For the text-containing cell, return its midpoint in (x, y) coordinate format. 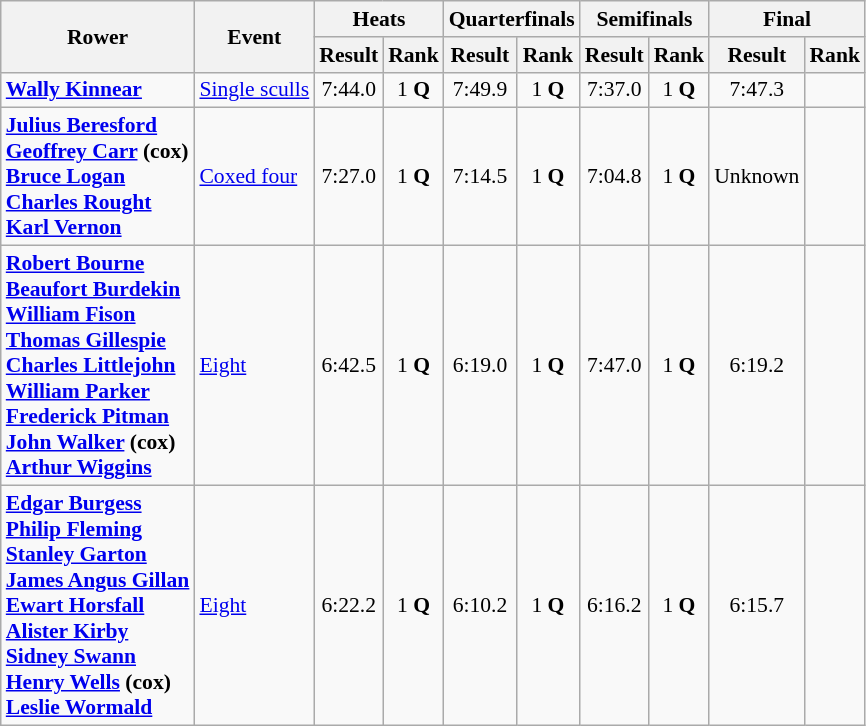
6:22.2 (348, 605)
Edgar Burgess Philip Fleming Stanley Garton James Angus Gillan Ewart Horsfall Alister Kirby Sidney Swann Henry Wells (cox) Leslie Wormald (98, 605)
7:27.0 (348, 177)
6:15.7 (756, 605)
Event (254, 36)
7:37.0 (614, 90)
7:47.0 (614, 366)
Quarterfinals (512, 19)
Heats (378, 19)
7:04.8 (614, 177)
Robert Bourne Beaufort Burdekin William Fison Thomas Gillespie Charles Littlejohn William Parker Frederick Pitman John Walker (cox) Arthur Wiggins (98, 366)
7:14.5 (480, 177)
6:19.2 (756, 366)
Wally Kinnear (98, 90)
Rower (98, 36)
6:42.5 (348, 366)
6:19.0 (480, 366)
7:49.9 (480, 90)
Final (787, 19)
7:47.3 (756, 90)
6:16.2 (614, 605)
Unknown (756, 177)
Julius Beresford Geoffrey Carr (cox) Bruce Logan Charles Rought Karl Vernon (98, 177)
Semifinals (644, 19)
6:10.2 (480, 605)
Coxed four (254, 177)
Single sculls (254, 90)
7:44.0 (348, 90)
